For the text-containing cell, return its midpoint in [x, y] coordinate format. 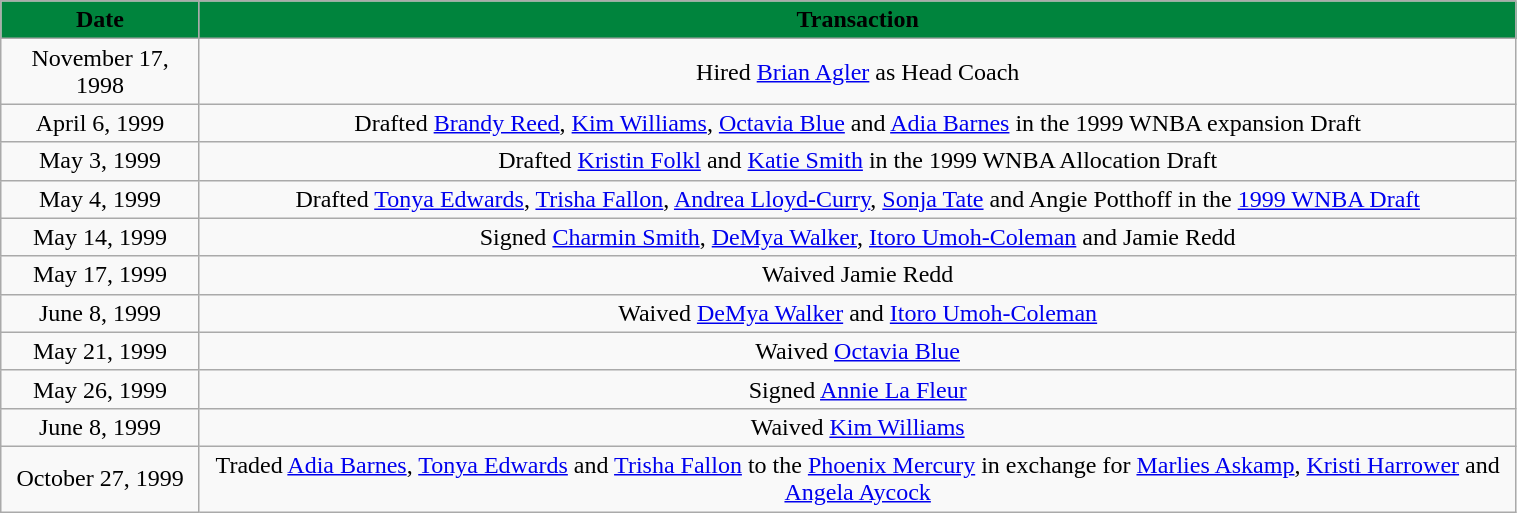
Waived Octavia Blue [858, 351]
Waived Kim Williams [858, 427]
November 17, 1998 [100, 72]
Signed Annie La Fleur [858, 389]
May 14, 1999 [100, 237]
May 21, 1999 [100, 351]
Traded Adia Barnes, Tonya Edwards and Trisha Fallon to the Phoenix Mercury in exchange for Marlies Askamp, Kristi Harrower and Angela Aycock [858, 478]
May 3, 1999 [100, 161]
Signed Charmin Smith, DeMya Walker, Itoro Umoh-Coleman and Jamie Redd [858, 237]
May 4, 1999 [100, 199]
Hired Brian Agler as Head Coach [858, 72]
Drafted Brandy Reed, Kim Williams, Octavia Blue and Adia Barnes in the 1999 WNBA expansion Draft [858, 123]
October 27, 1999 [100, 478]
May 17, 1999 [100, 275]
Drafted Kristin Folkl and Katie Smith in the 1999 WNBA Allocation Draft [858, 161]
Date [100, 20]
April 6, 1999 [100, 123]
May 26, 1999 [100, 389]
Waived Jamie Redd [858, 275]
Drafted Tonya Edwards, Trisha Fallon, Andrea Lloyd-Curry, Sonja Tate and Angie Potthoff in the 1999 WNBA Draft [858, 199]
Transaction [858, 20]
Waived DeMya Walker and Itoro Umoh-Coleman [858, 313]
